Extract the [x, y] coordinate from the center of the cell holding the provided text.  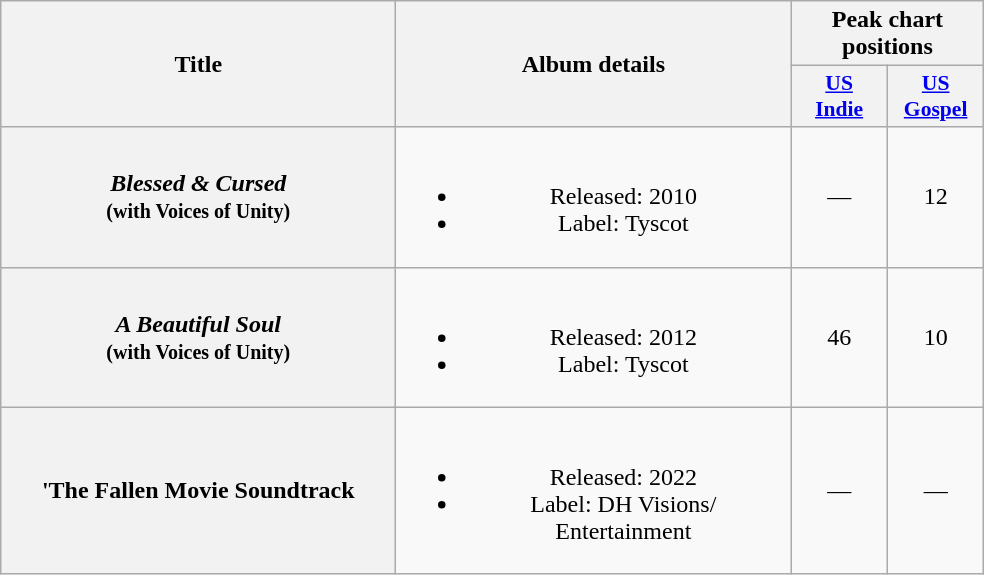
Blessed & Cursed(with Voices of Unity) [198, 197]
USGospel [936, 96]
'The Fallen Movie Soundtrack [198, 490]
10 [936, 337]
Title [198, 64]
Released: 2010Label: Tyscot [594, 197]
Released: 2022Label: DH Visions/ Entertainment [594, 490]
Album details [594, 64]
12 [936, 197]
A Beautiful Soul(with Voices of Unity) [198, 337]
Released: 2012Label: Tyscot [594, 337]
USIndie [840, 96]
46 [840, 337]
Peak chart positions [888, 34]
